Output the (x, y) coordinate of the center of the cell containing the given text.  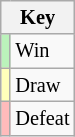
Win (42, 51)
Draw (42, 85)
Key (38, 17)
Defeat (42, 118)
